Scan for the cell matching the given text and deliver its [x, y] coordinate at center. 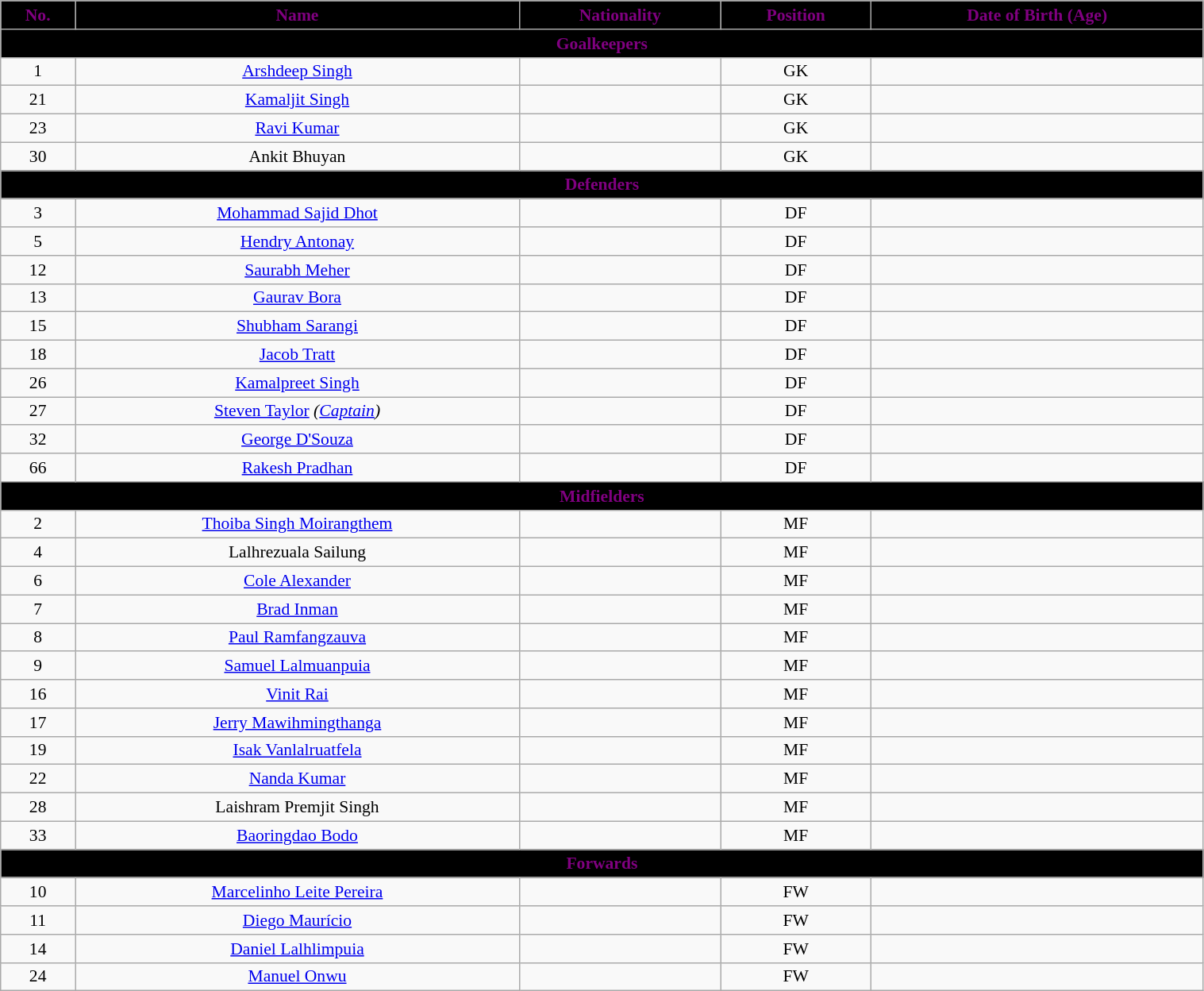
6 [38, 581]
26 [38, 383]
Manuel Onwu [298, 977]
Gaurav Bora [298, 298]
Samuel Lalmuanpuia [298, 666]
Ankit Bhuyan [298, 156]
George D'Souza [298, 440]
27 [38, 411]
Kamalpreet Singh [298, 383]
Midfielders [602, 496]
Diego Maurício [298, 920]
66 [38, 468]
22 [38, 779]
Isak Vanlalruatfela [298, 750]
Hendry Antonay [298, 241]
Saurabh Meher [298, 270]
Marcelinho Leite Pereira [298, 893]
Cole Alexander [298, 581]
23 [38, 129]
Jacob Tratt [298, 355]
17 [38, 723]
Lalhrezuala Sailung [298, 553]
Arshdeep Singh [298, 71]
19 [38, 750]
4 [38, 553]
Rakesh Pradhan [298, 468]
11 [38, 920]
12 [38, 270]
Jerry Mawihmingthanga [298, 723]
30 [38, 156]
Vinit Rai [298, 694]
Name [298, 15]
13 [38, 298]
Laishram Premjit Singh [298, 808]
Date of Birth (Age) [1037, 15]
18 [38, 355]
Defenders [602, 185]
Forwards [602, 864]
Mohammad Sajid Dhot [298, 214]
Position [795, 15]
8 [38, 638]
9 [38, 666]
7 [38, 609]
Nanda Kumar [298, 779]
14 [38, 949]
24 [38, 977]
Paul Ramfangzauva [298, 638]
Ravi Kumar [298, 129]
Brad Inman [298, 609]
Shubham Sarangi [298, 326]
28 [38, 808]
3 [38, 214]
2 [38, 524]
1 [38, 71]
Baoringdao Bodo [298, 835]
32 [38, 440]
Goalkeepers [602, 44]
Daniel Lalhlimpuia [298, 949]
Thoiba Singh Moirangthem [298, 524]
5 [38, 241]
No. [38, 15]
16 [38, 694]
15 [38, 326]
10 [38, 893]
33 [38, 835]
Nationality [620, 15]
Steven Taylor (Captain) [298, 411]
21 [38, 100]
Kamaljit Singh [298, 100]
